From the cell containing the given text, extract its center point as (X, Y) coordinate. 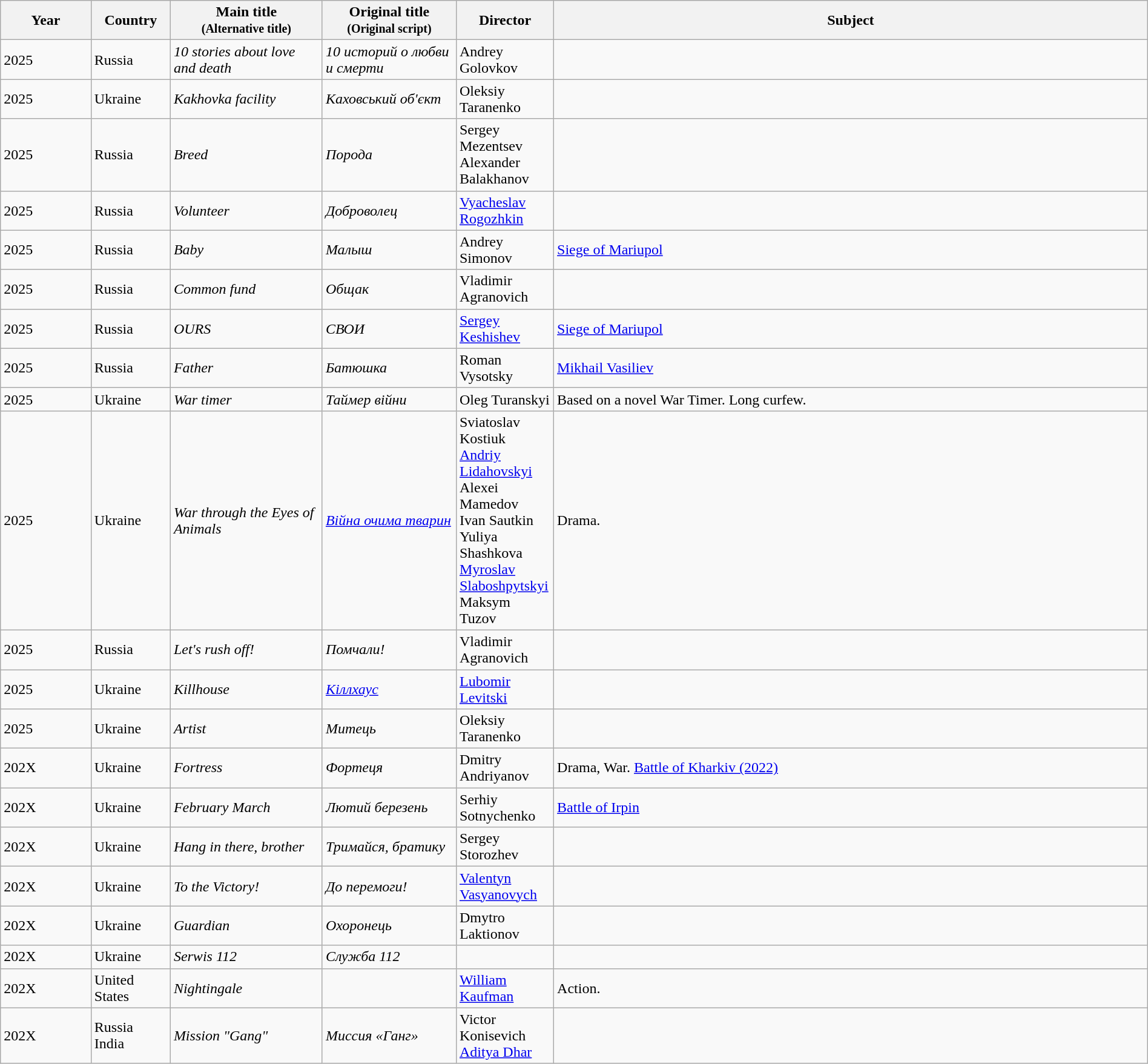
Lubomir Levitski (505, 689)
Лютий березень (389, 808)
Victor KonisevichAditya Dhar (505, 1036)
Sergey Storozhev (505, 847)
Кіллхаус (389, 689)
Main title(Alternative title) (246, 21)
Common fund (246, 289)
Father (246, 368)
Baby (246, 249)
Andrey Simonov (505, 249)
Hang in there, brother (246, 847)
Миссия «Ганг» (389, 1036)
To the Victory! (246, 887)
United States (131, 988)
Kakhovka facility (246, 99)
Общак (389, 289)
СВОИ (389, 328)
William Kaufman (505, 988)
Sergey MezentsevAlexander Balakhanov (505, 155)
Sergey Keshishev (505, 328)
Drama. (851, 520)
Based on a novel War Timer. Long curfew. (851, 399)
Serwis 112 (246, 957)
February March (246, 808)
Oleg Turanskyi (505, 399)
Serhiy Sotnychenko (505, 808)
10 историй о любви и смерти (389, 59)
Таймер війни (389, 399)
Country (131, 21)
Помчали! (389, 649)
Director (505, 21)
Dmytro Laktionov (505, 925)
Original title(Original script) (389, 21)
War through the Eyes of Animals (246, 520)
Nightingale (246, 988)
Fortress (246, 768)
Тримайся, братику (389, 847)
Mission "Gang" (246, 1036)
Action. (851, 988)
Vyacheslav Rogozhkin (505, 211)
RussiaIndia (131, 1036)
OURS (246, 328)
Фортеця (389, 768)
Subject (851, 21)
Drama, War. Battle of Kharkiv (2022) (851, 768)
Roman Vysotsky (505, 368)
Battle of Irpin (851, 808)
Каховський об'єкт (389, 99)
Volunteer (246, 211)
Year (46, 21)
Служба 112 (389, 957)
10 stories about love and death (246, 59)
Killhouse (246, 689)
Breed (246, 155)
До перемоги! (389, 887)
Sviatoslav KostiukAndriy LidahovskyiAlexei MamedovIvan SautkinYuliya ShashkovaMyroslav SlaboshpytskyiMaksym Tuzov (505, 520)
Mikhail Vasiliev (851, 368)
Dmitry Andriyanov (505, 768)
Let's rush off! (246, 649)
Guardian (246, 925)
Малыш (389, 249)
Доброволец (389, 211)
War timer (246, 399)
Andrey Golovkov (505, 59)
Охоронець (389, 925)
Батюшка (389, 368)
Війна очима тварин (389, 520)
Порода (389, 155)
Митець (389, 729)
Artist (246, 729)
Valentyn Vasyanovych (505, 887)
